Detect which cell encompasses the target text, then output its [x, y] center coordinate. 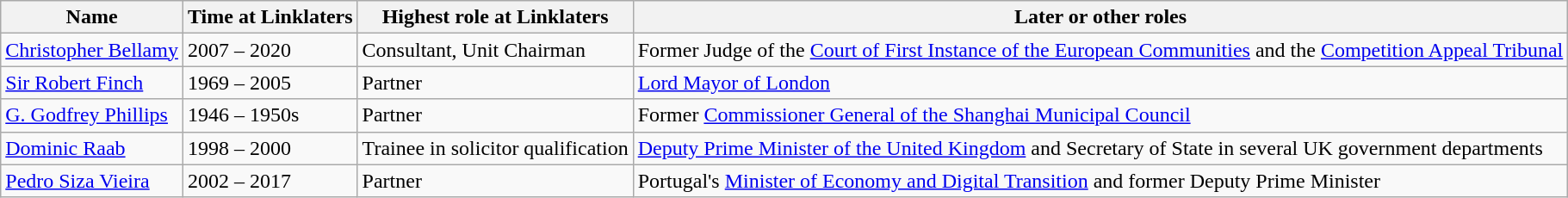
2007 – 2020 [270, 50]
Consultant, Unit Chairman [495, 50]
Time at Linklaters [270, 17]
G. Godfrey Phillips [92, 115]
Former Judge of the Court of First Instance of the European Communities and the Competition Appeal Tribunal [1100, 50]
Portugal's Minister of Economy and Digital Transition and former Deputy Prime Minister [1100, 181]
Lord Mayor of London [1100, 83]
Trainee in solicitor qualification [495, 148]
Pedro Siza Vieira [92, 181]
Former Commissioner General of the Shanghai Municipal Council [1100, 115]
Sir Robert Finch [92, 83]
Deputy Prime Minister of the United Kingdom and Secretary of State in several UK government departments [1100, 148]
2002 – 2017 [270, 181]
Highest role at Linklaters [495, 17]
1998 – 2000 [270, 148]
1969 – 2005 [270, 83]
Name [92, 17]
Dominic Raab [92, 148]
1946 – 1950s [270, 115]
Later or other roles [1100, 17]
Christopher Bellamy [92, 50]
